Locate the cell with the specified text and output its [x, y] center coordinate. 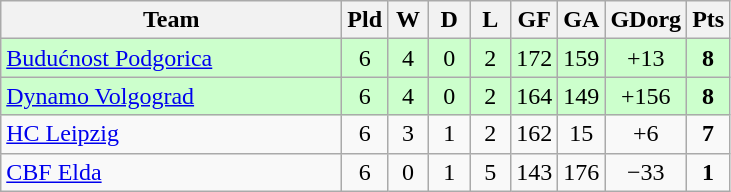
W [408, 20]
159 [582, 58]
GA [582, 20]
L [490, 20]
149 [582, 96]
15 [582, 134]
176 [582, 172]
Team [172, 20]
3 [408, 134]
CBF Elda [172, 172]
143 [534, 172]
D [450, 20]
Pld [365, 20]
7 [708, 134]
GF [534, 20]
172 [534, 58]
164 [534, 96]
Budućnost Podgorica [172, 58]
162 [534, 134]
Dynamo Volgograd [172, 96]
−33 [646, 172]
5 [490, 172]
GDorg [646, 20]
+156 [646, 96]
Pts [708, 20]
+13 [646, 58]
+6 [646, 134]
HC Leipzig [172, 134]
